From the cell containing the given text, extract its center point as (x, y) coordinate. 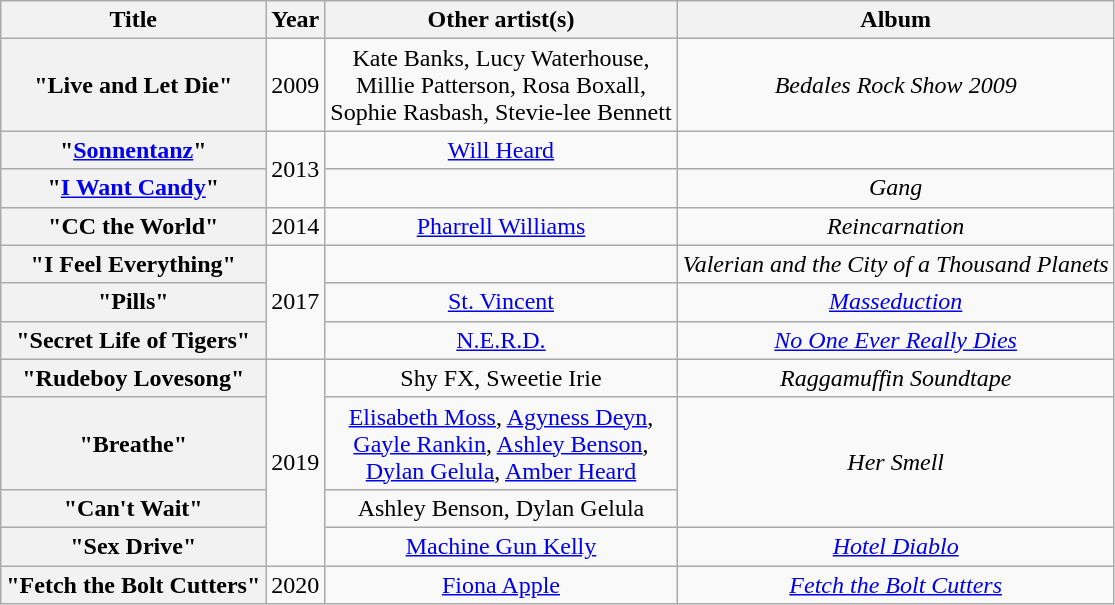
"I Feel Everything" (134, 264)
2019 (296, 462)
"Fetch the Bolt Cutters" (134, 585)
Hotel Diablo (896, 546)
Fetch the Bolt Cutters (896, 585)
Kate Banks, Lucy Waterhouse,Millie Patterson, Rosa Boxall,Sophie Rasbash, Stevie-lee Bennett (501, 85)
Raggamuffin Soundtape (896, 378)
Other artist(s) (501, 20)
Will Heard (501, 150)
"Secret Life of Tigers" (134, 340)
Title (134, 20)
Valerian and the City of a Thousand Planets (896, 264)
St. Vincent (501, 302)
"Can't Wait" (134, 508)
"Pills" (134, 302)
"Breathe" (134, 443)
Elisabeth Moss, Agyness Deyn,Gayle Rankin, Ashley Benson,Dylan Gelula, Amber Heard (501, 443)
"I Want Candy" (134, 188)
2013 (296, 169)
"CC the World" (134, 226)
Her Smell (896, 462)
2020 (296, 585)
Year (296, 20)
N.E.R.D. (501, 340)
2017 (296, 302)
"Rudeboy Lovesong" (134, 378)
Shy FX, Sweetie Irie (501, 378)
Album (896, 20)
Ashley Benson, Dylan Gelula (501, 508)
Machine Gun Kelly (501, 546)
Masseduction (896, 302)
"Sonnentanz" (134, 150)
No One Ever Really Dies (896, 340)
Bedales Rock Show 2009 (896, 85)
2009 (296, 85)
Fiona Apple (501, 585)
Reincarnation (896, 226)
"Live and Let Die" (134, 85)
Gang (896, 188)
2014 (296, 226)
"Sex Drive" (134, 546)
Pharrell Williams (501, 226)
